Return the [X, Y] coordinate for the center point of the cell that contains the specified text.  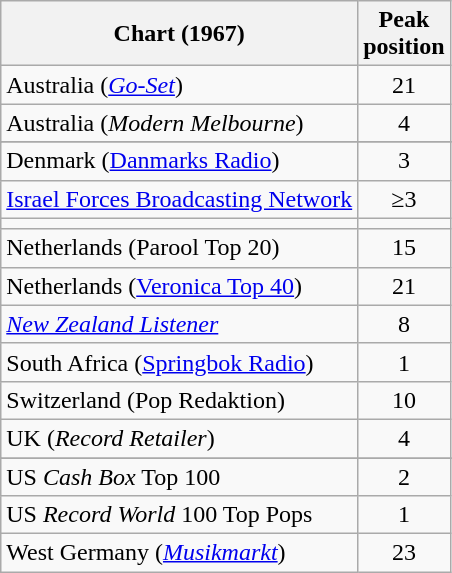
Australia (Go-Set) [180, 85]
Netherlands (Parool Top 20) [180, 248]
US Record World 100 Top Pops [180, 515]
10 [404, 400]
Denmark (Danmarks Radio) [180, 161]
8 [404, 324]
Peakposition [404, 34]
3 [404, 161]
≥3 [404, 199]
Switzerland (Pop Redaktion) [180, 400]
UK (Record Retailer) [180, 438]
15 [404, 248]
Netherlands (Veronica Top 40) [180, 286]
Australia (Modern Melbourne) [180, 123]
23 [404, 553]
Israel Forces Broadcasting Network [180, 199]
West Germany (Musikmarkt) [180, 553]
Chart (1967) [180, 34]
New Zealand Listener [180, 324]
US Cash Box Top 100 [180, 477]
South Africa (Springbok Radio) [180, 362]
2 [404, 477]
